Detect which cell encompasses the target text, then output its (x, y) center coordinate. 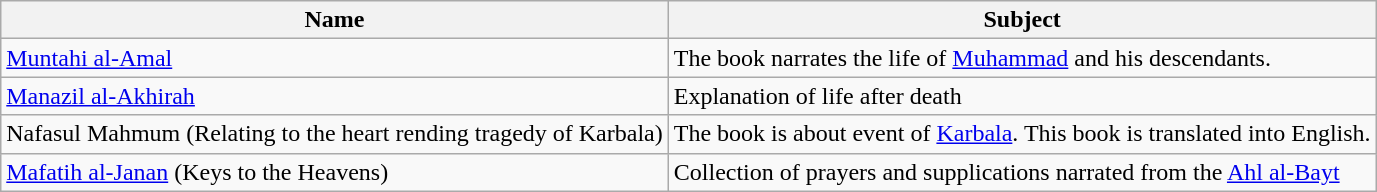
Explanation of life after death (1022, 96)
Manazil al-Akhirah (335, 96)
The book narrates the life of Muhammad and his descendants. (1022, 58)
Subject (1022, 20)
Mafatih al-Janan (Keys to the Heavens) (335, 172)
Nafasul Mahmum (Relating to the heart rending tragedy of Karbala) (335, 134)
The book is about event of Karbala. This book is translated into English. (1022, 134)
Collection of prayers and supplications narrated from the Ahl al-Bayt (1022, 172)
Name (335, 20)
Muntahi al-Amal (335, 58)
